For the text-containing cell, return its midpoint in [X, Y] coordinate format. 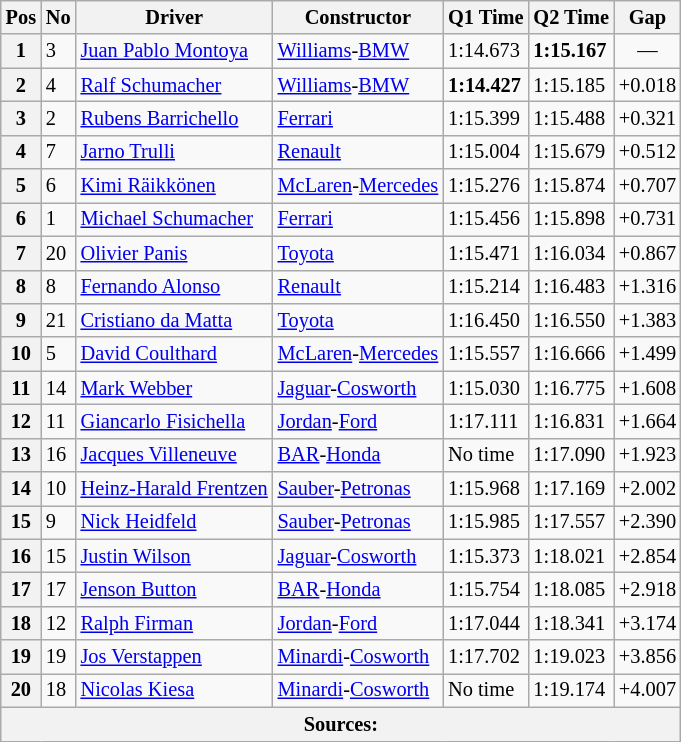
1:15.557 [486, 354]
1:15.898 [570, 219]
1:15.874 [570, 186]
+2.002 [648, 489]
Rubens Barrichello [174, 118]
Giancarlo Fisichella [174, 421]
1:15.968 [486, 489]
+2.854 [648, 556]
+0.512 [648, 152]
1:15.030 [486, 388]
1:17.111 [486, 421]
+4.007 [648, 690]
+2.390 [648, 522]
1:15.185 [570, 85]
Cristiano da Matta [174, 320]
21 [58, 320]
1:14.427 [486, 85]
+0.321 [648, 118]
1:15.985 [486, 522]
Fernando Alonso [174, 287]
Gap [648, 17]
Nicolas Kiesa [174, 690]
1:19.174 [570, 690]
1:15.456 [486, 219]
1:17.044 [486, 623]
Q2 Time [570, 17]
Driver [174, 17]
1:15.399 [486, 118]
1:17.557 [570, 522]
+3.174 [648, 623]
13 [21, 455]
1:18.085 [570, 589]
1:15.214 [486, 287]
1:15.167 [570, 51]
No [58, 17]
1:15.276 [486, 186]
1:16.831 [570, 421]
1:14.673 [486, 51]
Constructor [358, 17]
+1.316 [648, 287]
Jarno Trulli [174, 152]
Ralf Schumacher [174, 85]
1:16.666 [570, 354]
Michael Schumacher [174, 219]
+3.856 [648, 657]
Sources: [341, 724]
Jacques Villeneuve [174, 455]
Kimi Räikkönen [174, 186]
+0.867 [648, 253]
+1.383 [648, 320]
1:17.169 [570, 489]
Jos Verstappen [174, 657]
1:16.034 [570, 253]
1:16.775 [570, 388]
Olivier Panis [174, 253]
1:16.550 [570, 320]
+2.918 [648, 589]
1:15.373 [486, 556]
1:17.090 [570, 455]
1:18.021 [570, 556]
Ralph Firman [174, 623]
+0.018 [648, 85]
+1.923 [648, 455]
1:15.754 [486, 589]
1:16.483 [570, 287]
1:15.488 [570, 118]
1:15.004 [486, 152]
1:15.471 [486, 253]
Justin Wilson [174, 556]
Nick Heidfeld [174, 522]
Q1 Time [486, 17]
1:18.341 [570, 623]
1:15.679 [570, 152]
+1.608 [648, 388]
1:17.702 [486, 657]
Juan Pablo Montoya [174, 51]
Pos [21, 17]
+1.664 [648, 421]
1:19.023 [570, 657]
David Coulthard [174, 354]
+0.731 [648, 219]
+1.499 [648, 354]
+0.707 [648, 186]
Mark Webber [174, 388]
Heinz-Harald Frentzen [174, 489]
1:16.450 [486, 320]
Jenson Button [174, 589]
— [648, 51]
